Capture the cell that displays the provided text and extract its (X, Y) central coordinate. 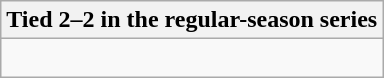
Tied 2–2 in the regular-season series (192, 20)
